From the cell containing the given text, extract its center point as [X, Y] coordinate. 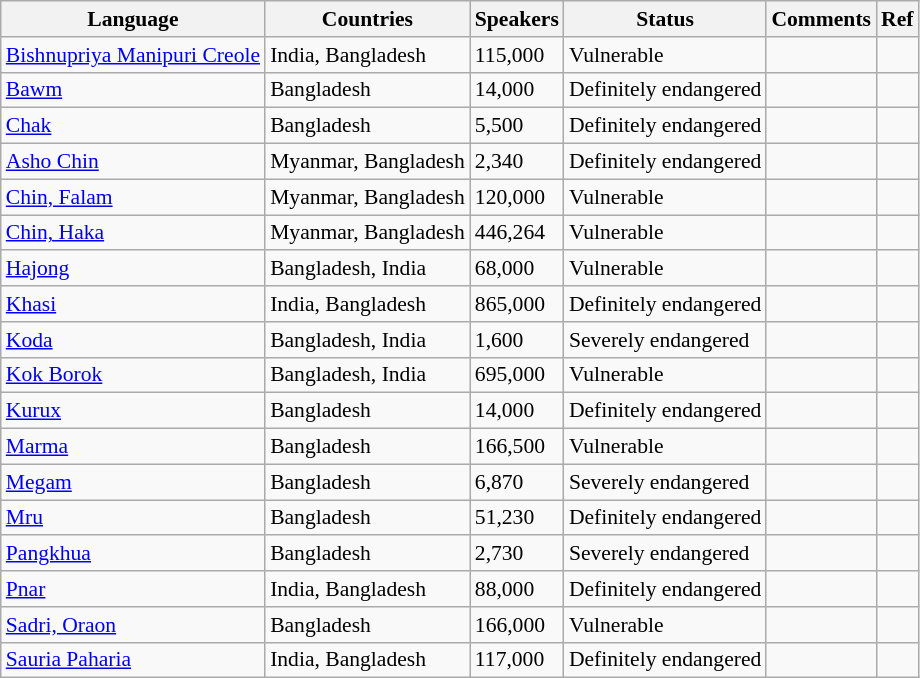
Speakers [517, 19]
Megam [133, 482]
Koda [133, 340]
446,264 [517, 233]
Ref [897, 19]
68,000 [517, 269]
Sadri, Oraon [133, 625]
Language [133, 19]
Chin, Haka [133, 233]
Bawm [133, 90]
88,000 [517, 589]
120,000 [517, 197]
2,730 [517, 554]
Comments [821, 19]
Mru [133, 518]
117,000 [517, 660]
51,230 [517, 518]
Countries [368, 19]
166,500 [517, 447]
Khasi [133, 304]
Asho Chin [133, 162]
Hajong [133, 269]
Pnar [133, 589]
115,000 [517, 55]
695,000 [517, 375]
2,340 [517, 162]
166,000 [517, 625]
5,500 [517, 126]
Chak [133, 126]
Kurux [133, 411]
Bishnupriya Manipuri Creole [133, 55]
Status [666, 19]
1,600 [517, 340]
865,000 [517, 304]
Kok Borok [133, 375]
Sauria Paharia [133, 660]
Marma [133, 447]
Pangkhua [133, 554]
6,870 [517, 482]
Chin, Falam [133, 197]
